Output the [x, y] coordinate of the center of the cell containing the given text.  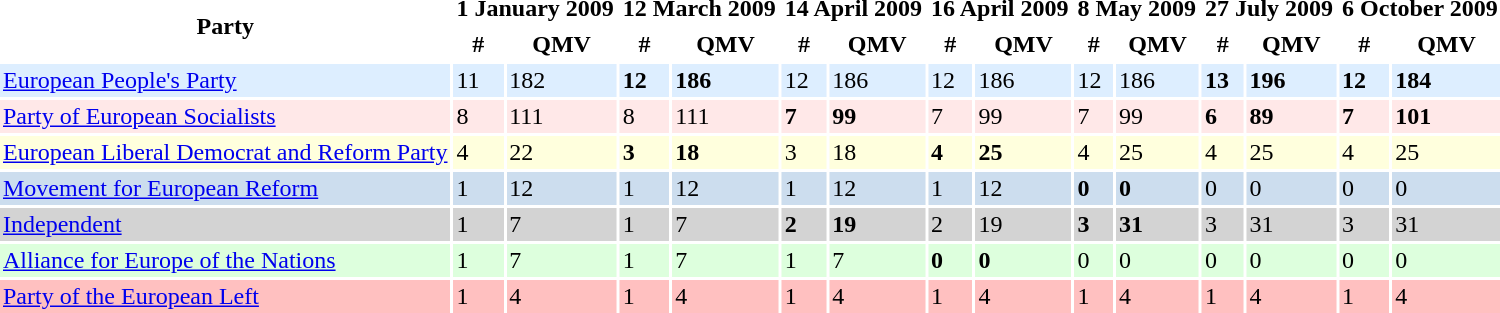
11 [478, 80]
6 [1223, 116]
182 [562, 80]
Party of the European Left [225, 296]
22 [562, 152]
European People's Party [225, 80]
Movement for European Reform [225, 188]
13 [1223, 80]
101 [1446, 116]
Party of European Socialists [225, 116]
Independent [225, 224]
European Liberal Democrat and Reform Party [225, 152]
89 [1292, 116]
Alliance for Europe of the Nations [225, 260]
196 [1292, 80]
184 [1446, 80]
